Locate the cell with the specified text and output its (X, Y) center coordinate. 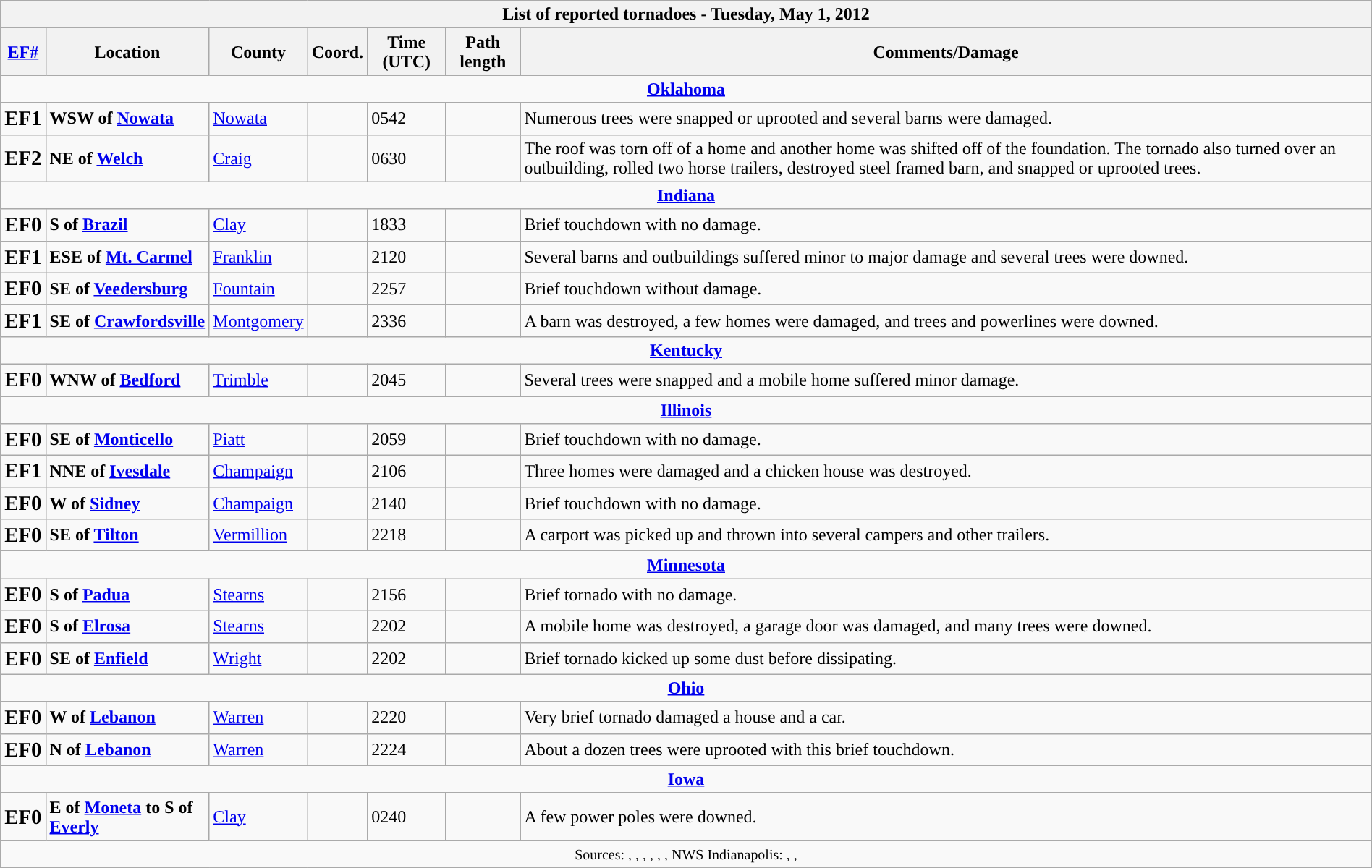
Craig (258, 158)
Oklahoma (686, 89)
ESE of Mt. Carmel (127, 257)
2059 (407, 440)
SE of Monticello (127, 440)
Location (127, 52)
SE of Tilton (127, 535)
NNE of Ivesdale (127, 472)
Trimble (258, 380)
EF# (23, 52)
Wright (258, 658)
Ohio (686, 688)
Nowata (258, 119)
SE of Veedersburg (127, 289)
Brief tornado kicked up some dust before dissipating. (946, 658)
S of Padua (127, 595)
Sources: , , , , , , NWS Indianapolis: , , (686, 854)
2045 (407, 380)
Very brief tornado damaged a house and a car. (946, 718)
1833 (407, 225)
Franklin (258, 257)
2220 (407, 718)
Indiana (686, 195)
S of Elrosa (127, 626)
Path length (483, 52)
Numerous trees were snapped or uprooted and several barns were damaged. (946, 119)
Montgomery (258, 320)
Several trees were snapped and a mobile home suffered minor damage. (946, 380)
Kentucky (686, 350)
0542 (407, 119)
About a dozen trees were uprooted with this brief touchdown. (946, 749)
2106 (407, 472)
Three homes were damaged and a chicken house was destroyed. (946, 472)
WNW of Bedford (127, 380)
WSW of Nowata (127, 119)
Time (UTC) (407, 52)
N of Lebanon (127, 749)
2336 (407, 320)
SE of Enfield (127, 658)
Minnesota (686, 565)
EF2 (23, 158)
Comments/Damage (946, 52)
List of reported tornadoes - Tuesday, May 1, 2012 (686, 14)
A carport was picked up and thrown into several campers and other trailers. (946, 535)
0630 (407, 158)
2120 (407, 257)
A mobile home was destroyed, a garage door was damaged, and many trees were downed. (946, 626)
NE of Welch (127, 158)
W of Lebanon (127, 718)
W of Sidney (127, 503)
Illinois (686, 410)
Fountain (258, 289)
2156 (407, 595)
Brief tornado with no damage. (946, 595)
2140 (407, 503)
2224 (407, 749)
2218 (407, 535)
Vermillion (258, 535)
A barn was destroyed, a few homes were damaged, and trees and powerlines were downed. (946, 320)
Several barns and outbuildings suffered minor to major damage and several trees were downed. (946, 257)
County (258, 52)
S of Brazil (127, 225)
Piatt (258, 440)
SE of Crawfordsville (127, 320)
E of Moneta to S of Everly (127, 816)
Iowa (686, 779)
A few power poles were downed. (946, 816)
2257 (407, 289)
Coord. (337, 52)
Brief touchdown without damage. (946, 289)
0240 (407, 816)
